Find where the given text appears and provide that cell's center as [x, y] coordinate. 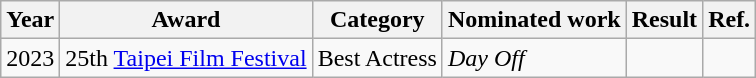
Award [186, 20]
Ref. [730, 20]
25th Taipei Film Festival [186, 58]
Day Off [534, 58]
Best Actress [377, 58]
Result [664, 20]
Category [377, 20]
Nominated work [534, 20]
2023 [30, 58]
Year [30, 20]
